Extract the [X, Y] coordinate from the center of the cell holding the provided text.  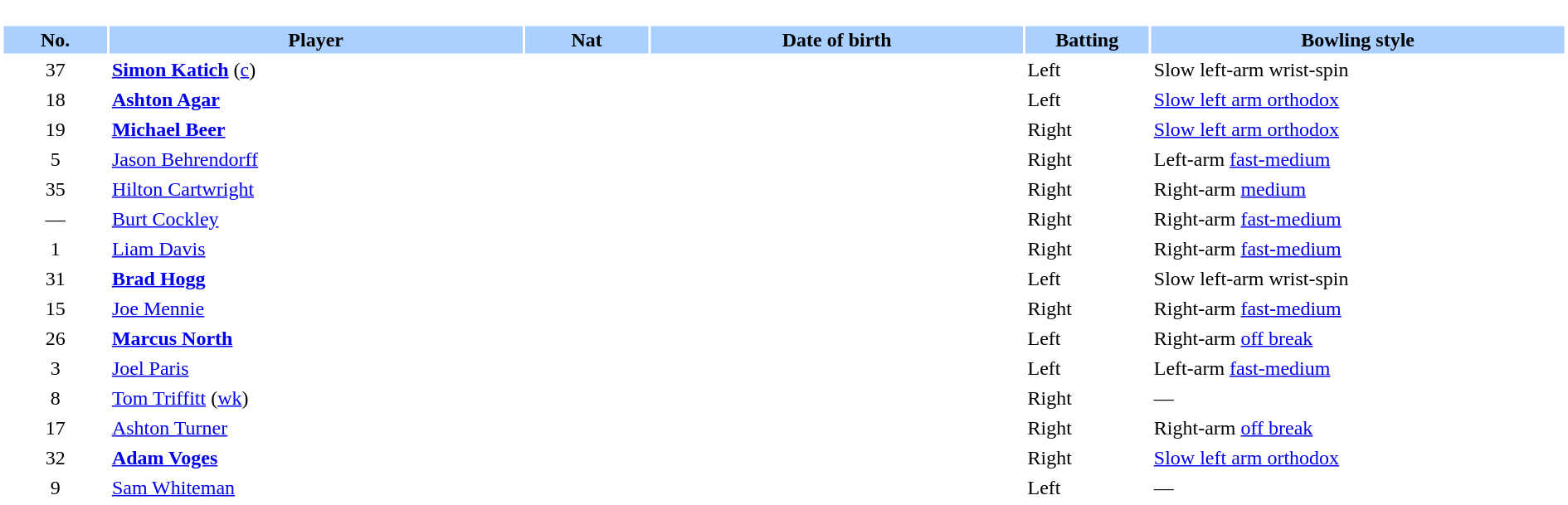
9 [55, 488]
Ashton Agar [316, 100]
17 [55, 428]
No. [55, 40]
19 [55, 129]
Michael Beer [316, 129]
Ashton Turner [316, 428]
Joe Mennie [316, 308]
Liam Davis [316, 249]
3 [55, 368]
1 [55, 249]
32 [55, 458]
31 [55, 279]
Bowling style [1358, 40]
Player [316, 40]
Right-arm medium [1358, 189]
Marcus North [316, 338]
35 [55, 189]
Batting [1087, 40]
Burt Cockley [316, 219]
5 [55, 159]
Joel Paris [316, 368]
Sam Whiteman [316, 488]
Nat [586, 40]
Adam Voges [316, 458]
15 [55, 308]
Simon Katich (c) [316, 70]
37 [55, 70]
8 [55, 398]
Tom Triffitt (wk) [316, 398]
Date of birth [837, 40]
Brad Hogg [316, 279]
26 [55, 338]
Jason Behrendorff [316, 159]
18 [55, 100]
Hilton Cartwright [316, 189]
